Identify which cell holds the provided text, then report its (x, y) central coordinate. 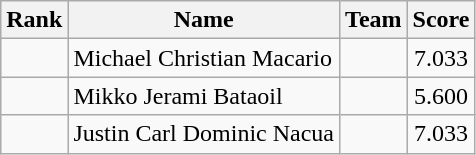
Michael Christian Macario (204, 58)
Score (441, 20)
Justin Carl Dominic Nacua (204, 134)
5.600 (441, 96)
Name (204, 20)
Mikko Jerami Bataoil (204, 96)
Rank (34, 20)
Team (374, 20)
